From the cell containing the given text, extract its center point as (X, Y) coordinate. 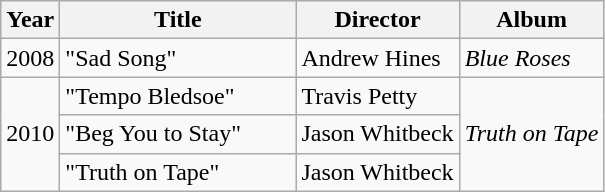
Album (532, 20)
"Tempo Bledsoe" (178, 96)
2010 (30, 134)
"Truth on Tape" (178, 172)
Blue Roses (532, 58)
2008 (30, 58)
Director (378, 20)
"Sad Song" (178, 58)
Truth on Tape (532, 134)
Andrew Hines (378, 58)
Travis Petty (378, 96)
Year (30, 20)
Title (178, 20)
"Beg You to Stay" (178, 134)
